Provide the (X, Y) coordinate of the cell's center where the given text is located.  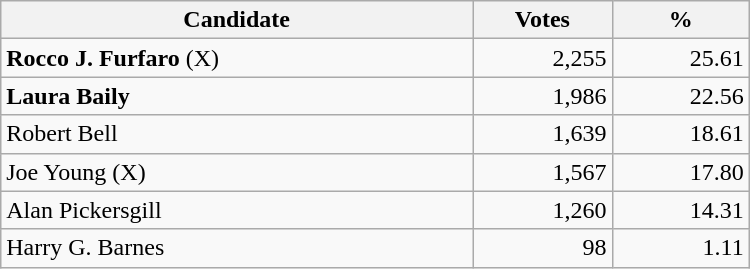
Laura Baily (237, 96)
17.80 (680, 172)
1,260 (542, 210)
% (680, 20)
1.11 (680, 248)
14.31 (680, 210)
Rocco J. Furfaro (X) (237, 58)
2,255 (542, 58)
1,567 (542, 172)
98 (542, 248)
22.56 (680, 96)
25.61 (680, 58)
Robert Bell (237, 134)
18.61 (680, 134)
Joe Young (X) (237, 172)
Harry G. Barnes (237, 248)
Candidate (237, 20)
1,639 (542, 134)
Votes (542, 20)
1,986 (542, 96)
Alan Pickersgill (237, 210)
